Provide the (x, y) coordinate of the cell's center where the given text is located.  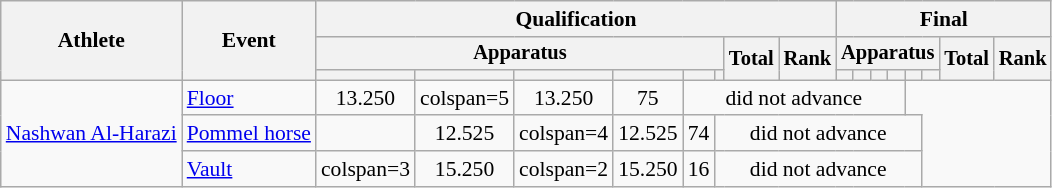
74 (699, 134)
Final (944, 19)
75 (648, 98)
Athlete (92, 40)
Floor (249, 98)
colspan=5 (464, 98)
Nashwan Al-Harazi (92, 134)
16 (699, 169)
Event (249, 40)
Pommel horse (249, 134)
colspan=3 (366, 169)
Vault (249, 169)
colspan=4 (564, 134)
colspan=2 (564, 169)
Qualification (576, 19)
